Output the [X, Y] coordinate of the center of the cell containing the given text.  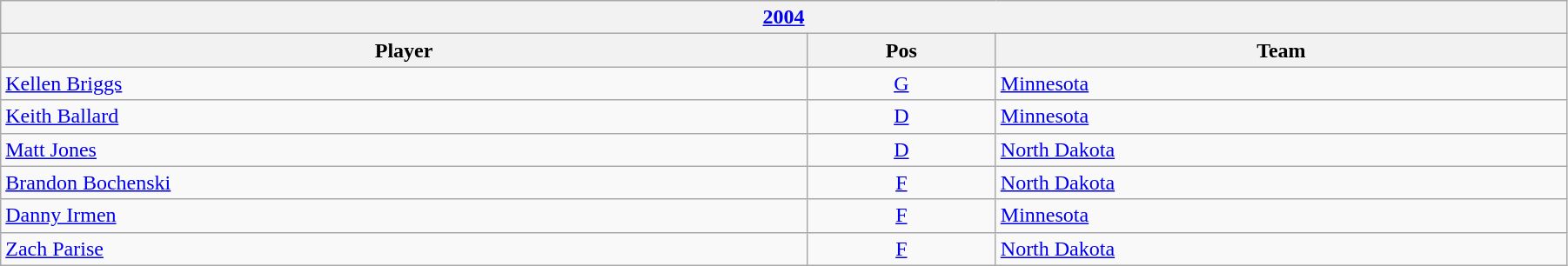
2004 [784, 17]
Kellen Briggs [404, 83]
Zach Parise [404, 249]
Keith Ballard [404, 116]
Team [1281, 50]
Player [404, 50]
Pos [901, 50]
Matt Jones [404, 150]
Brandon Bochenski [404, 183]
Danny Irmen [404, 216]
G [901, 83]
